Identify which cell holds the provided text, then report its [x, y] central coordinate. 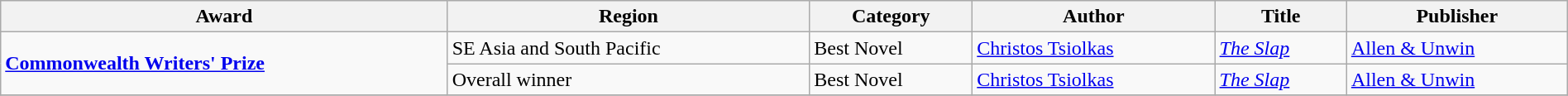
Publisher [1457, 17]
Overall winner [629, 79]
Category [892, 17]
Award [224, 17]
Region [629, 17]
Author [1093, 17]
SE Asia and South Pacific [629, 48]
Title [1280, 17]
Commonwealth Writers' Prize [224, 64]
